Determine the [X, Y] coordinate at the center of the cell enclosing the given text.  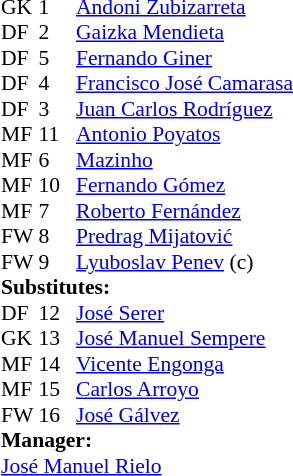
José Serer [184, 313]
4 [57, 83]
Lyuboslav Penev (c) [184, 262]
7 [57, 211]
Roberto Fernández [184, 211]
Manager: [147, 441]
14 [57, 364]
10 [57, 185]
Vicente Engonga [184, 364]
13 [57, 339]
2 [57, 33]
Francisco José Camarasa [184, 83]
José Gálvez [184, 415]
Fernando Gómez [184, 185]
Fernando Giner [184, 58]
Substitutes: [147, 287]
3 [57, 109]
Antonio Poyatos [184, 135]
11 [57, 135]
Gaizka Mendieta [184, 33]
Juan Carlos Rodríguez [184, 109]
15 [57, 389]
5 [57, 58]
Predrag Mijatović [184, 237]
GK [20, 339]
12 [57, 313]
8 [57, 237]
6 [57, 160]
José Manuel Sempere [184, 339]
Mazinho [184, 160]
9 [57, 262]
Carlos Arroyo [184, 389]
16 [57, 415]
